Return [X, Y] of the center of cell containing provided text 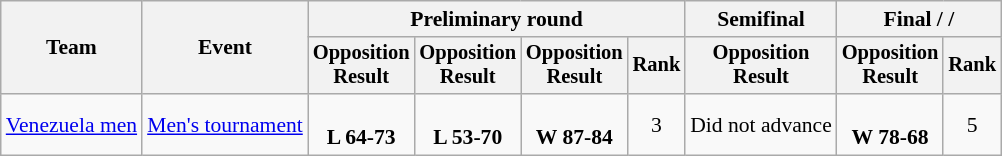
Final / / [919, 19]
Team [72, 48]
Venezuela men [72, 124]
5 [972, 124]
Event [225, 48]
L 53-70 [468, 124]
3 [657, 124]
Men's tournament [225, 124]
W 78-68 [890, 124]
Preliminary round [496, 19]
L 64-73 [362, 124]
Did not advance [761, 124]
Semifinal [761, 19]
W 87-84 [574, 124]
